Capture the cell that displays the provided text and extract its [x, y] central coordinate. 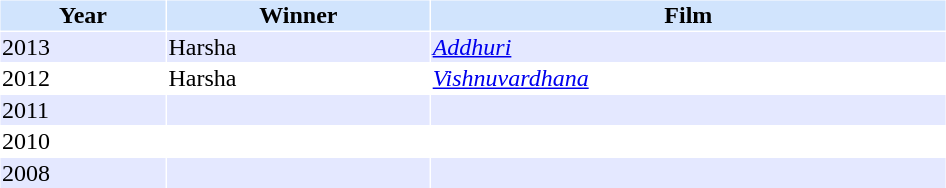
Addhuri [688, 47]
Winner [298, 15]
2013 [82, 47]
Film [688, 15]
2010 [82, 141]
2008 [82, 173]
Year [82, 15]
Vishnuvardhana [688, 79]
2011 [82, 110]
2012 [82, 79]
